Capture the cell that displays the provided text and extract its [x, y] central coordinate. 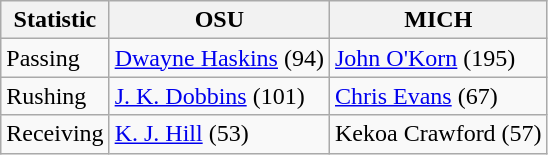
Dwayne Haskins (94) [219, 58]
OSU [219, 20]
J. K. Dobbins (101) [219, 96]
Kekoa Crawford (57) [438, 134]
Receiving [55, 134]
John O'Korn (195) [438, 58]
Chris Evans (67) [438, 96]
MICH [438, 20]
K. J. Hill (53) [219, 134]
Passing [55, 58]
Statistic [55, 20]
Rushing [55, 96]
